Locate the cell with the specified text and output its [X, Y] center coordinate. 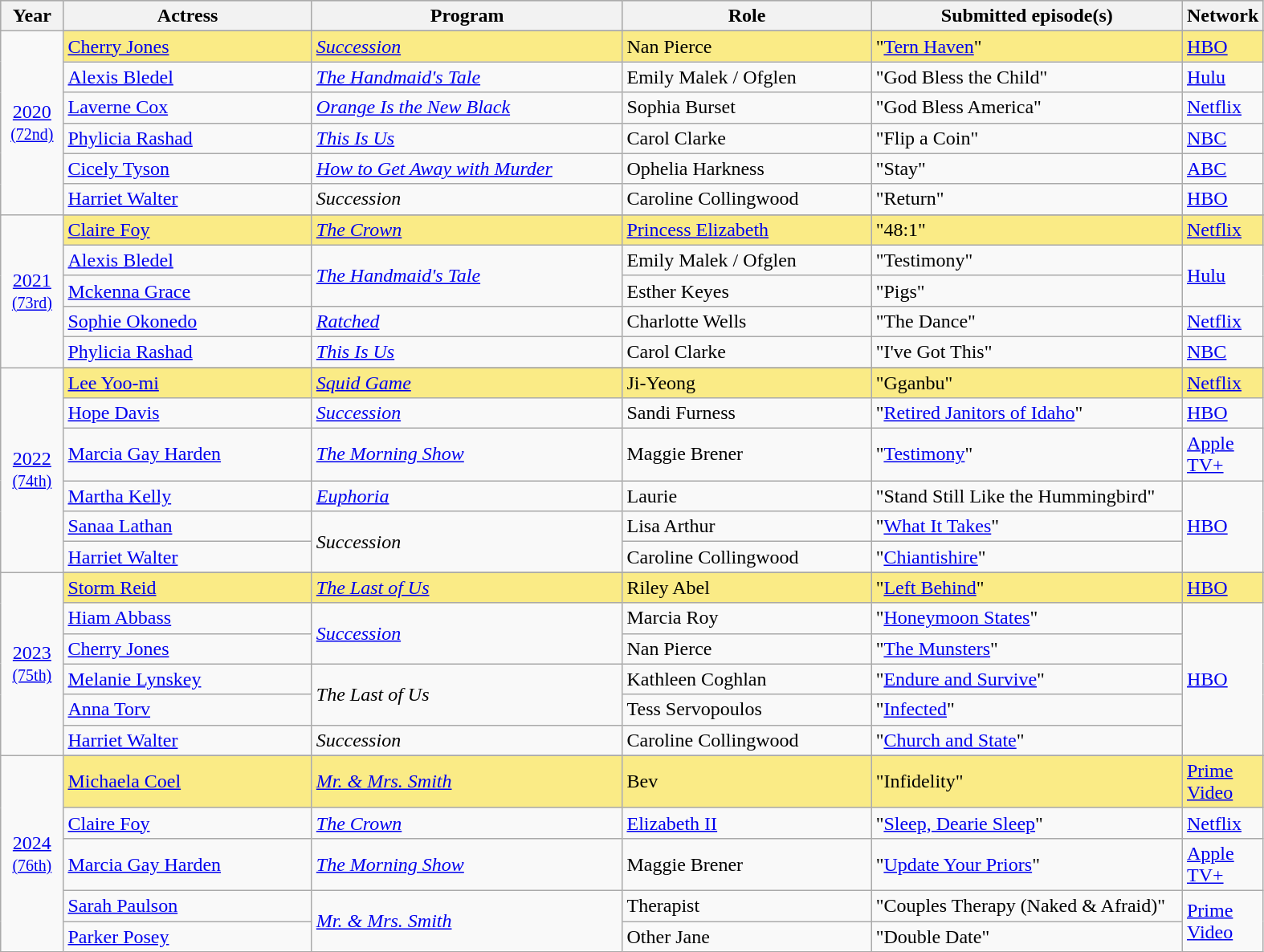
"48:1" [1026, 230]
Network [1222, 16]
Charlotte Wells [747, 321]
"Gganbu" [1026, 383]
"I've Got This" [1026, 352]
"Update Your Priors" [1026, 864]
Ji-Yeong [747, 383]
Hope Davis [188, 413]
"Retired Janitors of Idaho" [1026, 413]
Marcia Roy [747, 618]
Princess Elizabeth [747, 230]
Sarah Paulson [188, 905]
Squid Game [467, 383]
Storm Reid [188, 588]
Other Jane [747, 937]
"Couples Therapy (Naked & Afraid)" [1026, 905]
Laverne Cox [188, 108]
"Honeymoon States" [1026, 618]
"Sleep, Dearie Sleep" [1026, 823]
"Stand Still Like the Hummingbird" [1026, 496]
"What It Takes" [1026, 527]
"Chiantishire" [1026, 557]
Cicely Tyson [188, 169]
Sophie Okonedo [188, 321]
Sophia Burset [747, 108]
"Church and State" [1026, 740]
"Double Date" [1026, 937]
Kathleen Coghlan [747, 679]
ABC [1222, 169]
"The Dance" [1026, 321]
"The Munsters" [1026, 649]
Sanaa Lathan [188, 527]
Submitted episode(s) [1026, 16]
Ophelia Harkness [747, 169]
Melanie Lynskey [188, 679]
Lisa Arthur [747, 527]
Bev [747, 782]
Lee Yoo-mi [188, 383]
Actress [188, 16]
"Infected" [1026, 710]
Anna Torv [188, 710]
Hiam Abbass [188, 618]
Program [467, 16]
"Pigs" [1026, 291]
"God Bless America" [1026, 108]
"Return" [1026, 199]
Sandi Furness [747, 413]
"Endure and Survive" [1026, 679]
2024(76th) [32, 853]
Orange Is the New Black [467, 108]
How to Get Away with Murder [467, 169]
2023(75th) [32, 664]
"Stay" [1026, 169]
Euphoria [467, 496]
"Flip a Coin" [1026, 138]
"Tern Haven" [1026, 47]
Michaela Coel [188, 782]
Esther Keyes [747, 291]
Role [747, 16]
Riley Abel [747, 588]
Year [32, 16]
Ratched [467, 321]
Elizabeth II [747, 823]
"Left Behind" [1026, 588]
Therapist [747, 905]
"Infidelity" [1026, 782]
Tess Servopoulos [747, 710]
Laurie [747, 496]
Parker Posey [188, 937]
2021(73rd) [32, 291]
2022(74th) [32, 470]
Martha Kelly [188, 496]
2020(72nd) [32, 123]
Mckenna Grace [188, 291]
"God Bless the Child" [1026, 77]
